Scan for the cell matching the given text and deliver its (x, y) coordinate at center. 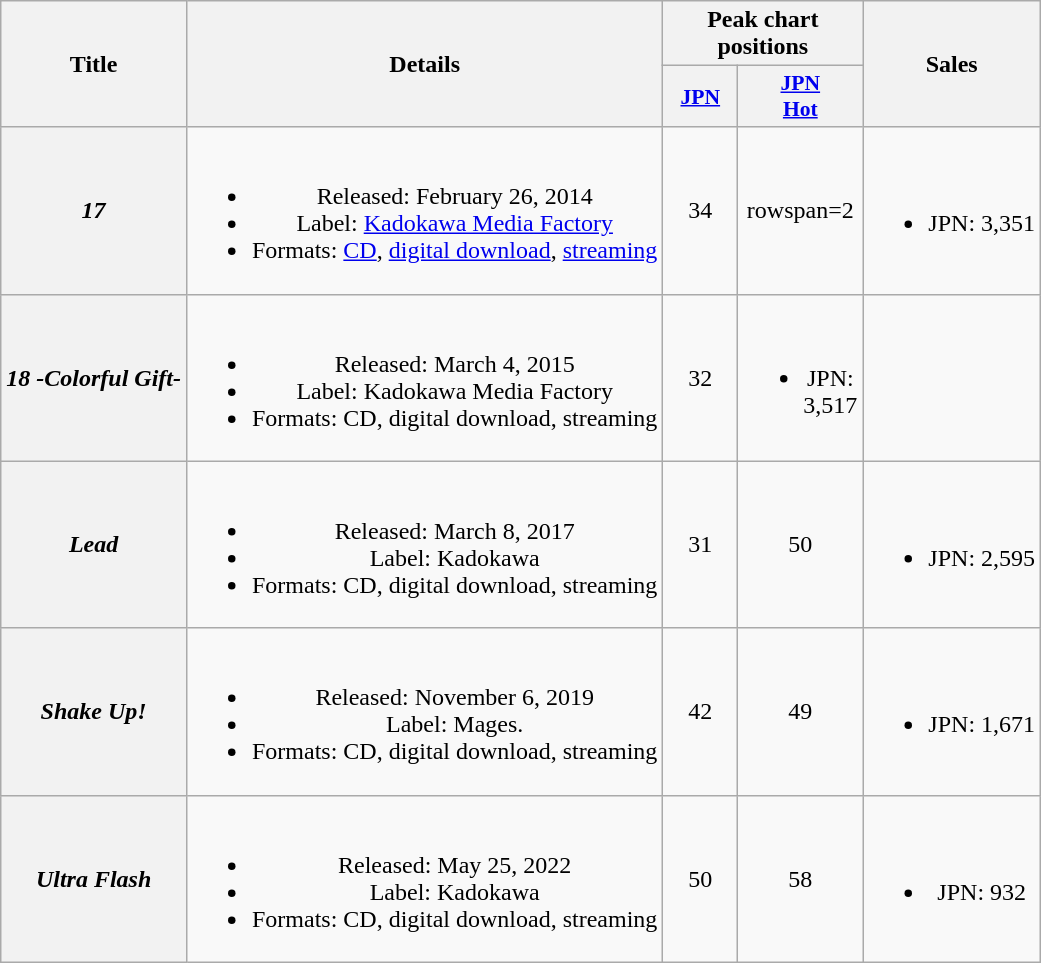
Sales (952, 64)
31 (700, 544)
JPN: 1,671 (952, 712)
Released: May 25, 2022Label: KadokawaFormats: CD, digital download, streaming (424, 878)
32 (700, 378)
34 (700, 210)
58 (800, 878)
JPN (700, 96)
42 (700, 712)
Lead (94, 544)
18 -Colorful Gift- (94, 378)
Details (424, 64)
17 (94, 210)
JPN: 3,517 (800, 378)
rowspan=2 (800, 210)
JPN: 932 (952, 878)
Title (94, 64)
49 (800, 712)
Released: March 8, 2017Label: KadokawaFormats: CD, digital download, streaming (424, 544)
Released: February 26, 2014Label: Kadokawa Media FactoryFormats: CD, digital download, streaming (424, 210)
JPNHot (800, 96)
JPN: 2,595 (952, 544)
Peak chart positions (763, 34)
Shake Up! (94, 712)
Ultra Flash (94, 878)
Released: November 6, 2019Label: Mages.Formats: CD, digital download, streaming (424, 712)
JPN: 3,351 (952, 210)
Released: March 4, 2015Label: Kadokawa Media FactoryFormats: CD, digital download, streaming (424, 378)
